Pinpoint the cell where the given text exists, returning its (x, y) midpoint coordinate. 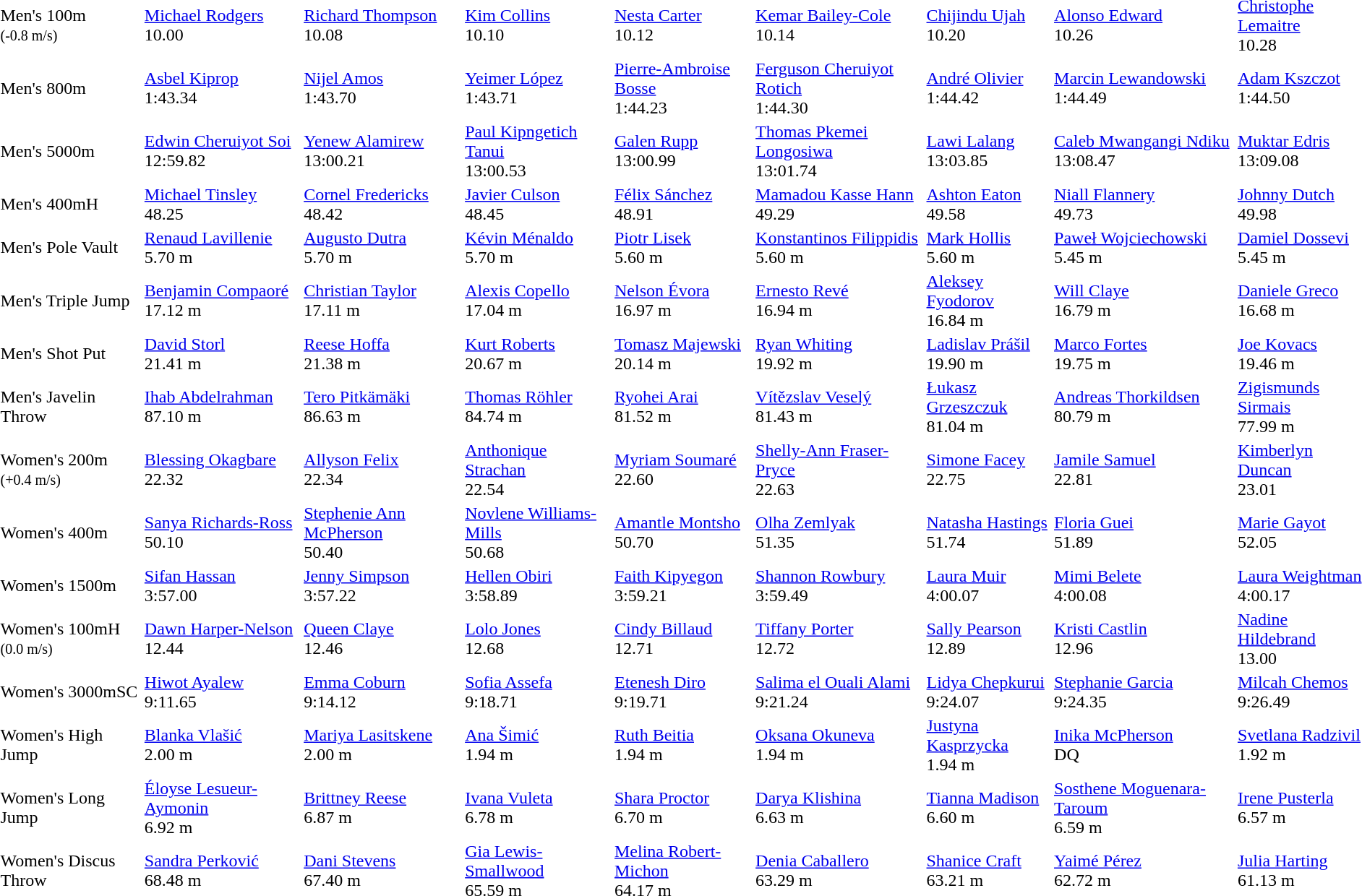
Salima el Ouali Alami 9:21.24 (839, 692)
Lidya Chepkurui 9:24.07 (988, 692)
Kévin Ménaldo 5.70 m (538, 247)
Marcin Lewandowski 1:44.49 (1144, 88)
Stephanie Garcia 9:24.35 (1144, 692)
Sosthene Moguenara-Taroum 6.59 m (1144, 808)
Blessing Okagbare 22.32 (221, 470)
Etenesh Diro 9:19.71 (683, 692)
Lawi Lalang 13:03.85 (988, 151)
Nijel Amos 1:43.70 (382, 88)
Javier Culson 48.45 (538, 204)
David Storl 21.41 m (221, 354)
Dawn Harper-Nelson 12.44 (221, 639)
Hellen Obiri 3:58.89 (538, 585)
Asbel Kiprop 1:43.34 (221, 88)
Inika McPherson DQ (1144, 745)
Edwin Cheruiyot Soi 12:59.82 (221, 151)
Queen Claye 12.46 (382, 639)
Natasha Hastings 51.74 (988, 533)
Konstantinos Filippidis 5.60 m (839, 247)
Sofia Assefa 9:18.71 (538, 692)
Cornel Fredericks 48.42 (382, 204)
Mark Hollis 5.60 m (988, 247)
Ryohei Arai 81.52 m (683, 407)
Éloyse Lesueur-Aymonin 6.92 m (221, 808)
Paul Kipngetich Tanui 13:00.53 (538, 151)
Yeimer López 1:43.71 (538, 88)
Ruth Beitia 1.94 m (683, 745)
Marco Fortes 19.75 m (1144, 354)
Ladislav Prášil 19.90 m (988, 354)
Renaud Lavillenie 5.70 m (221, 247)
Galen Rupp 13:00.99 (683, 151)
Anthonique Strachan 22.54 (538, 470)
Mamadou Kasse Hann 49.29 (839, 204)
Andreas Thorkildsen 80.79 m (1144, 407)
Piotr Lisek 5.60 m (683, 247)
Łukasz Grzeszczuk 81.04 m (988, 407)
Sifan Hassan 3:57.00 (221, 585)
André Olivier 1:44.42 (988, 88)
Justyna Kasprzycka 1.94 m (988, 745)
Faith Kipyegon 3:59.21 (683, 585)
Sally Pearson 12.89 (988, 639)
Will Claye 16.79 m (1144, 301)
Shelly-Ann Fraser-Pryce 22.63 (839, 470)
Ihab Abdelrahman 87.10 m (221, 407)
Thomas Pkemei Longosiwa 13:01.74 (839, 151)
Shara Proctor 6.70 m (683, 808)
Novlene Williams-Mills 50.68 (538, 533)
Olha Zemlyak 51.35 (839, 533)
Jamile Samuel 22.81 (1144, 470)
Sanya Richards-Ross 50.10 (221, 533)
Oksana Okuneva 1.94 m (839, 745)
Pierre-Ambroise Bosse 1:44.23 (683, 88)
Hiwot Ayalew 9:11.65 (221, 692)
Niall Flannery 49.73 (1144, 204)
Darya Klishina 6.63 m (839, 808)
Aleksey Fyodorov 16.84 m (988, 301)
Blanka Vlašić 2.00 m (221, 745)
Stephenie Ann McPherson 50.40 (382, 533)
Tomasz Majewski 20.14 m (683, 354)
Jenny Simpson 3:57.22 (382, 585)
Michael Tinsley 48.25 (221, 204)
Allyson Felix 22.34 (382, 470)
Kristi Castlin 12.96 (1144, 639)
Amantle Montsho 50.70 (683, 533)
Simone Facey 22.75 (988, 470)
Mariya Lasitskene 2.00 m (382, 745)
Ivana Vuleta 6.78 m (538, 808)
Reese Hoffa 21.38 m (382, 354)
Lolo Jones 12.68 (538, 639)
Félix Sánchez 48.91 (683, 204)
Shannon Rowbury 3:59.49 (839, 585)
Brittney Reese 6.87 m (382, 808)
Alexis Copello 17.04 m (538, 301)
Myriam Soumaré 22.60 (683, 470)
Thomas Röhler 84.74 m (538, 407)
Ernesto Revé 16.94 m (839, 301)
Yenew Alamirew 13:00.21 (382, 151)
Tianna Madison 6.60 m (988, 808)
Caleb Mwangangi Ndiku 13:08.47 (1144, 151)
Tero Pitkämäki 86.63 m (382, 407)
Ryan Whiting 19.92 m (839, 354)
Kurt Roberts 20.67 m (538, 354)
Tiffany Porter 12.72 (839, 639)
Ana Šimić 1.94 m (538, 745)
Christian Taylor 17.11 m (382, 301)
Nelson Évora 16.97 m (683, 301)
Paweł Wojciechowski 5.45 m (1144, 247)
Mimi Belete 4:00.08 (1144, 585)
Ferguson Cheruiyot Rotich 1:44.30 (839, 88)
Cindy Billaud 12.71 (683, 639)
Floria Guei 51.89 (1144, 533)
Benjamin Compaoré 17.12 m (221, 301)
Laura Muir 4:00.07 (988, 585)
Augusto Dutra 5.70 m (382, 247)
Vítězslav Veselý 81.43 m (839, 407)
Ashton Eaton 49.58 (988, 204)
Emma Coburn 9:14.12 (382, 692)
